Capture the cell that displays the provided text and extract its (x, y) central coordinate. 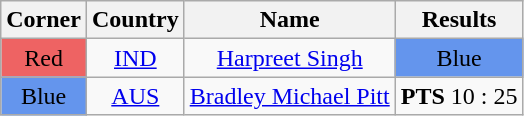
Bradley Michael Pitt (290, 96)
Name (290, 20)
Results (459, 20)
Country (135, 20)
Harpreet Singh (290, 58)
Red (44, 58)
AUS (135, 96)
Corner (44, 20)
PTS 10 : 25 (459, 96)
IND (135, 58)
